Return [X, Y] of the center of cell containing provided text 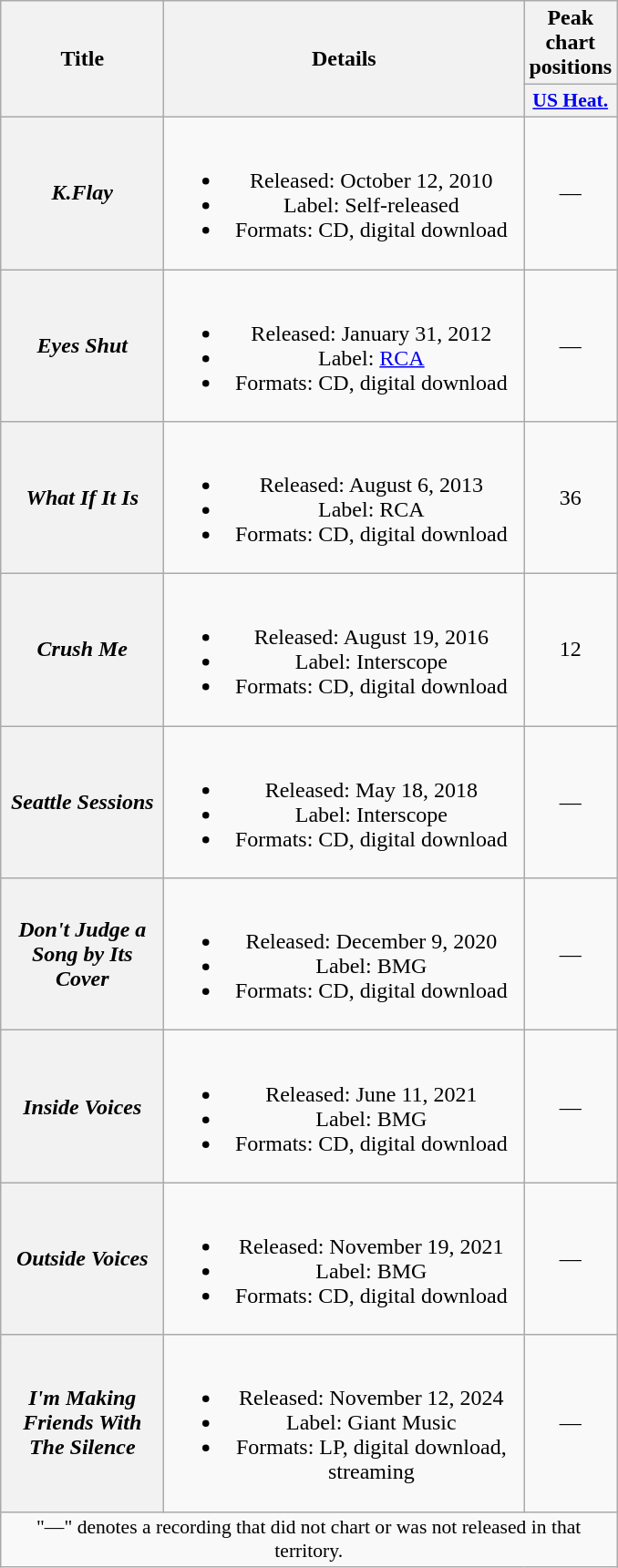
Released: November 12, 2024Label: Giant MusicFormats: LP, digital download, streaming [345, 1423]
Released: May 18, 2018Label: InterscopeFormats: CD, digital download [345, 802]
Released: October 12, 2010Label: Self-releasedFormats: CD, digital download [345, 193]
Released: August 19, 2016Label: InterscopeFormats: CD, digital download [345, 651]
Inside Voices [82, 1106]
Peak chart positions [571, 43]
Released: January 31, 2012Label: RCAFormats: CD, digital download [345, 346]
Title [82, 59]
Outside Voices [82, 1259]
Eyes Shut [82, 346]
Released: August 6, 2013Label: RCAFormats: CD, digital download [345, 497]
US Heat. [571, 101]
Released: June 11, 2021Label: BMGFormats: CD, digital download [345, 1106]
K.Flay [82, 193]
12 [571, 651]
Released: November 19, 2021Label: BMGFormats: CD, digital download [345, 1259]
"—" denotes a recording that did not chart or was not released in that territory. [309, 1540]
Released: December 9, 2020Label: BMGFormats: CD, digital download [345, 955]
36 [571, 497]
Don't Judge a Song by Its Cover [82, 955]
Seattle Sessions [82, 802]
Crush Me [82, 651]
What If It Is [82, 497]
I'm Making Friends With The Silence [82, 1423]
Details [345, 59]
